For the text-containing cell, return its midpoint in [x, y] coordinate format. 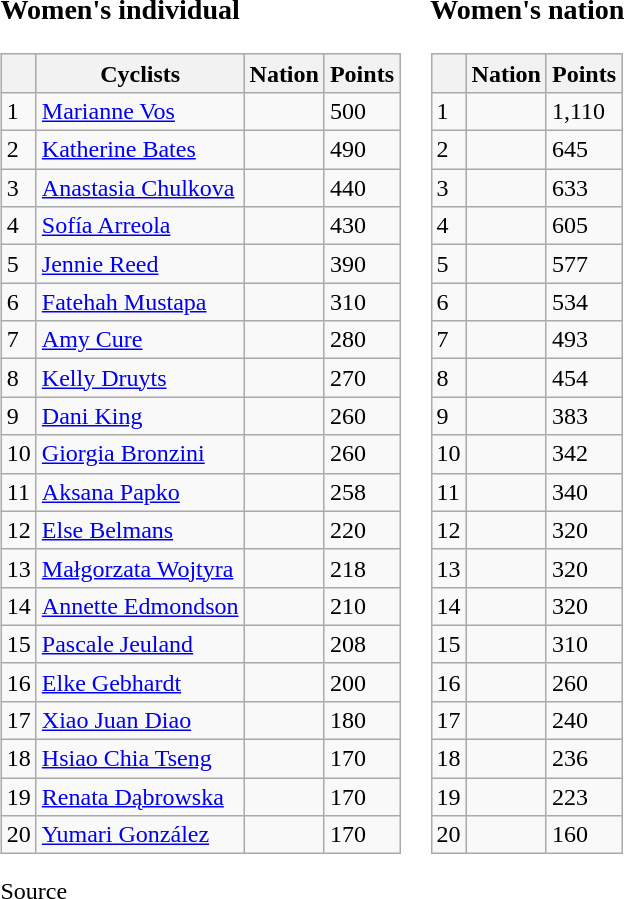
Cyclists [140, 73]
280 [362, 340]
340 [584, 492]
Pascale Jeuland [140, 644]
342 [584, 454]
Elke Gebhardt [140, 682]
180 [362, 720]
Sofía Arreola [140, 226]
390 [362, 264]
210 [362, 606]
Else Belmans [140, 530]
Hsiao Chia Tseng [140, 759]
218 [362, 568]
577 [584, 264]
258 [362, 492]
Yumari González [140, 835]
Renata Dąbrowska [140, 797]
220 [362, 530]
Katherine Bates [140, 150]
200 [362, 682]
500 [362, 111]
440 [362, 188]
Annette Edmondson [140, 606]
633 [584, 188]
Fatehah Mustapa [140, 302]
Anastasia Chulkova [140, 188]
Giorgia Bronzini [140, 454]
Dani King [140, 416]
160 [584, 835]
Aksana Papko [140, 492]
645 [584, 150]
208 [362, 644]
490 [362, 150]
Xiao Juan Diao [140, 720]
534 [584, 302]
605 [584, 226]
430 [362, 226]
Małgorzata Wojtyra [140, 568]
1,110 [584, 111]
493 [584, 340]
236 [584, 759]
Jennie Reed [140, 264]
454 [584, 378]
Amy Cure [140, 340]
Kelly Druyts [140, 378]
240 [584, 720]
223 [584, 797]
383 [584, 416]
Marianne Vos [140, 111]
270 [362, 378]
